Find where the given text appears and provide that cell's center as (X, Y) coordinate. 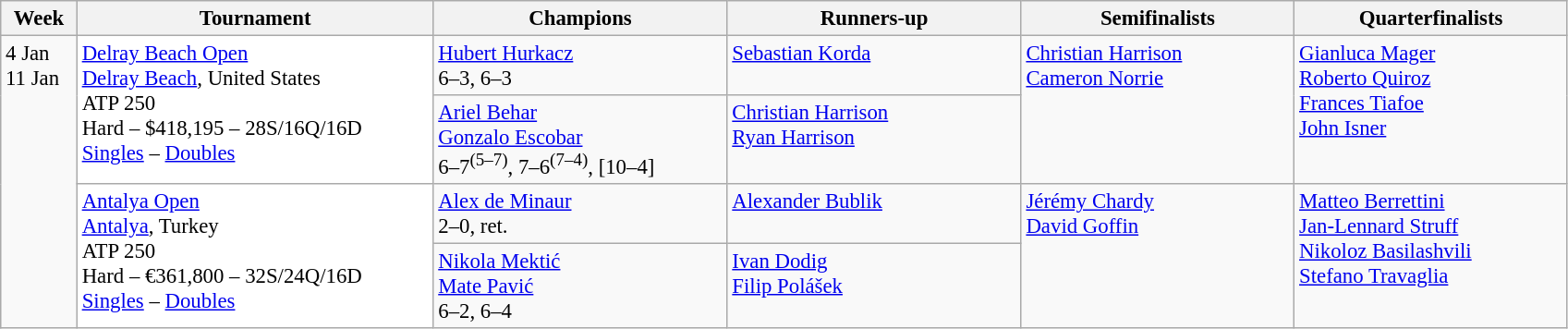
Week (39, 18)
Delray Beach Open Delray Beach, United States ATP 250 Hard – $418,195 – 28S/16Q/16DSingles – Doubles (255, 111)
Christian Harrison Cameron Norrie (1158, 111)
4 Jan11 Jan (39, 183)
Christian Harrison Ryan Harrison (874, 140)
Nikola Mektić Mate Pavić 6–2, 6–4 (580, 286)
Ivan Dodig Filip Polášek (874, 286)
Sebastian Korda (874, 67)
Semifinalists (1158, 18)
Tournament (255, 18)
Champions (580, 18)
Runners-up (874, 18)
Quarterfinalists (1431, 18)
Hubert Hurkacz 6–3, 6–3 (580, 67)
Gianluca Mager Roberto Quiroz Frances Tiafoe John Isner (1431, 111)
Jérémy Chardy David Goffin (1158, 256)
Alex de Minaur 2–0, ret. (580, 214)
Antalya Open Antalya, Turkey ATP 250 Hard – €361,800 – 32S/24Q/16D Singles – Doubles (255, 256)
Alexander Bublik (874, 214)
Ariel Behar Gonzalo Escobar 6–7(5–7), 7–6(7–4), [10–4] (580, 140)
Matteo Berrettini Jan-Lennard Struff Nikoloz Basilashvili Stefano Travaglia (1431, 256)
